Find where the given text appears and provide that cell's center as [X, Y] coordinate. 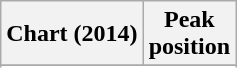
Peakposition [189, 34]
Chart (2014) [72, 34]
